Identify which cell holds the provided text, then report its (x, y) central coordinate. 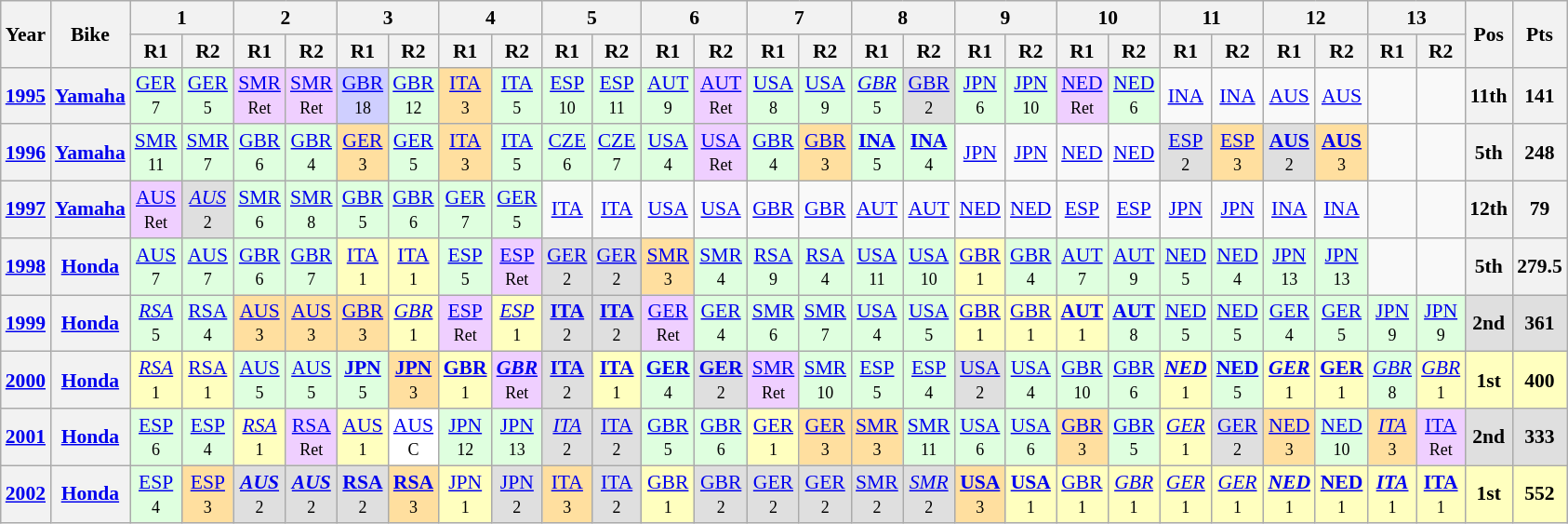
USA1 (1030, 493)
RSARet (312, 437)
1998 (26, 266)
2000 (26, 380)
NEDRet (1083, 95)
NED10 (1341, 437)
1995 (26, 95)
CZE6 (567, 153)
3 (389, 18)
7 (800, 18)
GBR10 (1083, 380)
10 (1109, 18)
RSA5 (156, 324)
AUSC (413, 437)
333 (1540, 437)
JPN10 (1030, 95)
AUT7 (1083, 266)
JPN2 (517, 493)
RSA9 (774, 266)
GBR18 (363, 95)
SMR8 (312, 210)
248 (1540, 153)
RSA2 (363, 493)
USA9 (825, 95)
USA10 (929, 266)
Pts (1540, 34)
JPN6 (980, 95)
USA11 (877, 266)
AUT1 (1083, 324)
ESP10 (567, 95)
NED4 (1238, 266)
CZE7 (616, 153)
ESP2 (1186, 153)
GBR12 (413, 95)
INA4 (929, 153)
NED6 (1134, 95)
11 (1211, 18)
4 (491, 18)
8 (902, 18)
79 (1540, 210)
ITARet (1441, 437)
GBRRet (517, 380)
1999 (26, 324)
AUT8 (1134, 324)
1996 (26, 153)
2001 (26, 437)
USA8 (774, 95)
USA3 (980, 493)
11th (1488, 95)
JPN1 (465, 493)
GBR8 (1392, 380)
AUS1 (363, 437)
SMR10 (825, 380)
SMR4 (722, 266)
552 (1540, 493)
361 (1540, 324)
JPN3 (413, 380)
1 (182, 18)
Year (26, 34)
1997 (26, 210)
AUTRet (722, 95)
12th (1488, 210)
JPN5 (363, 380)
141 (1540, 95)
5 (591, 18)
400 (1540, 380)
INA5 (877, 153)
USARet (722, 153)
GERRet (668, 324)
ESP6 (156, 437)
12 (1315, 18)
279.5 (1540, 266)
ESP11 (616, 95)
2002 (26, 493)
Pos (1488, 34)
Bike (90, 34)
USA5 (929, 324)
6 (695, 18)
JPN12 (465, 437)
13 (1416, 18)
2 (285, 18)
9 (1006, 18)
USA2 (980, 380)
RSA3 (413, 493)
GBR7 (312, 266)
ESP1 (517, 324)
AUSRet (156, 210)
NED3 (1289, 437)
